Provide the [x, y] coordinate of the cell's center where the given text is located.  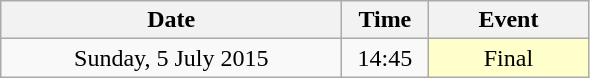
Sunday, 5 July 2015 [172, 58]
Final [508, 58]
14:45 [385, 58]
Time [385, 20]
Date [172, 20]
Event [508, 20]
